Return the [X, Y] coordinate for the center point of the cell that contains the specified text.  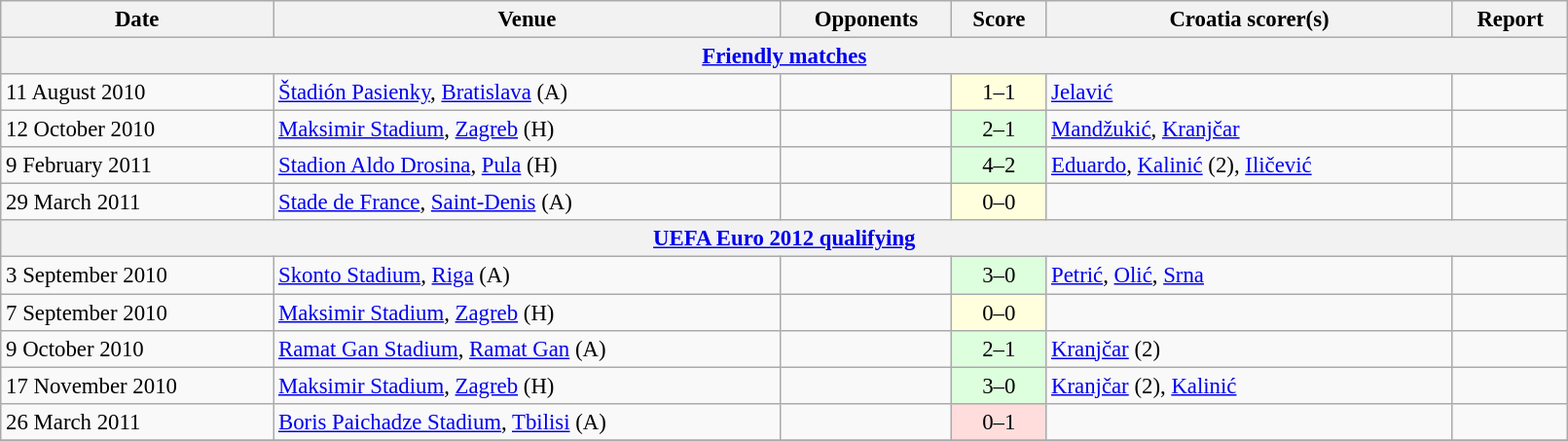
Opponents [866, 19]
Score [999, 19]
Report [1511, 19]
Date [137, 19]
0–1 [999, 422]
Štadión Pasienky, Bratislava (A) [528, 92]
1–1 [999, 92]
17 November 2010 [137, 386]
UEFA Euro 2012 qualifying [784, 239]
Stadion Aldo Drosina, Pula (H) [528, 165]
Eduardo, Kalinić (2), Iličević [1250, 165]
Stade de France, Saint-Denis (A) [528, 202]
29 March 2011 [137, 202]
3 September 2010 [137, 276]
Skonto Stadium, Riga (A) [528, 276]
9 February 2011 [137, 165]
Petrić, Olić, Srna [1250, 276]
7 September 2010 [137, 312]
Mandžukić, Kranjčar [1250, 129]
Jelavić [1250, 92]
Friendly matches [784, 56]
9 October 2010 [137, 349]
26 March 2011 [137, 422]
Venue [528, 19]
Croatia scorer(s) [1250, 19]
Kranjčar (2) [1250, 349]
11 August 2010 [137, 92]
Kranjčar (2), Kalinić [1250, 386]
4–2 [999, 165]
Boris Paichadze Stadium, Tbilisi (A) [528, 422]
Ramat Gan Stadium, Ramat Gan (A) [528, 349]
12 October 2010 [137, 129]
